Provide the [x, y] coordinate of the cell's center where the given text is located.  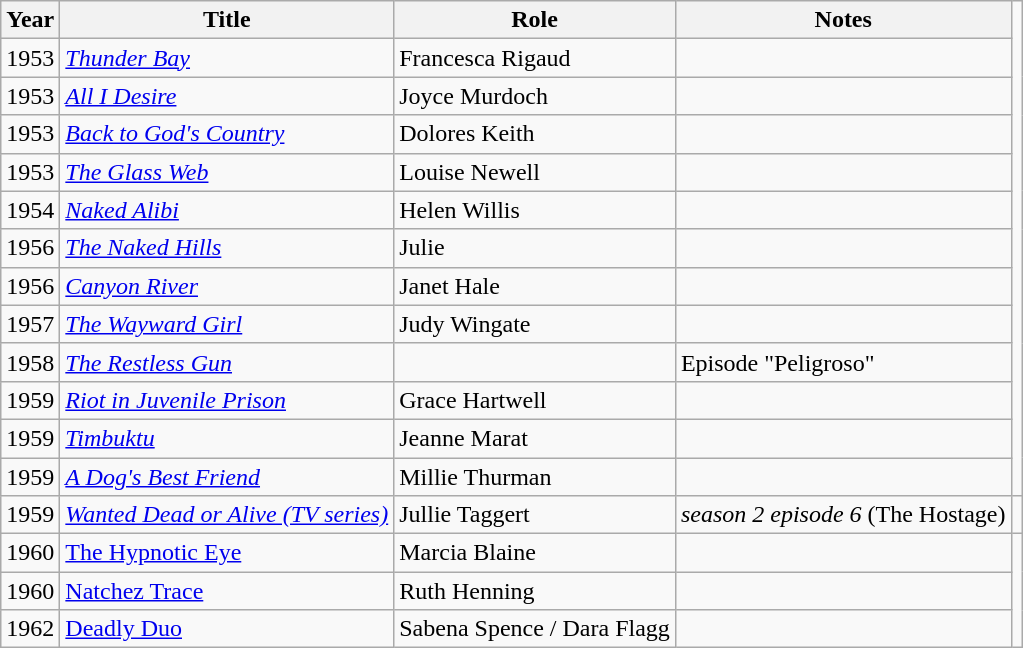
Sabena Spence / Dara Flagg [535, 629]
Judy Wingate [535, 324]
Back to God's Country [227, 134]
Marcia Blaine [535, 553]
Canyon River [227, 286]
Timbuktu [227, 438]
Ruth Henning [535, 591]
Episode "Peligroso" [843, 362]
Millie Thurman [535, 477]
Title [227, 20]
1958 [30, 362]
Dolores Keith [535, 134]
Helen Willis [535, 210]
Year [30, 20]
The Naked Hills [227, 248]
The Wayward Girl [227, 324]
Joyce Murdoch [535, 96]
Thunder Bay [227, 58]
1962 [30, 629]
Natchez Trace [227, 591]
Deadly Duo [227, 629]
Wanted Dead or Alive (TV series) [227, 515]
season 2 episode 6 (The Hostage) [843, 515]
Role [535, 20]
1957 [30, 324]
1954 [30, 210]
Julie [535, 248]
The Hypnotic Eye [227, 553]
Riot in Juvenile Prison [227, 400]
Jullie Taggert [535, 515]
The Restless Gun [227, 362]
Louise Newell [535, 172]
Jeanne Marat [535, 438]
The Glass Web [227, 172]
Grace Hartwell [535, 400]
Naked Alibi [227, 210]
A Dog's Best Friend [227, 477]
Francesca Rigaud [535, 58]
All I Desire [227, 96]
Notes [843, 20]
Janet Hale [535, 286]
